Locate the cell with the specified text and output its [X, Y] center coordinate. 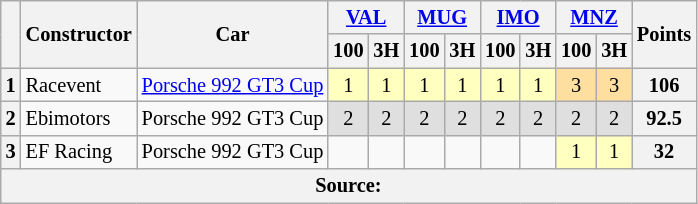
VAL [366, 17]
32 [664, 152]
Constructor [79, 34]
Car [232, 34]
EF Racing [79, 152]
MUG [442, 17]
MNZ [594, 17]
Points [664, 34]
Source: [348, 186]
Racevent [79, 85]
106 [664, 85]
Ebimotors [79, 118]
IMO [518, 17]
92.5 [664, 118]
